Locate the cell with the specified text and output its (X, Y) center coordinate. 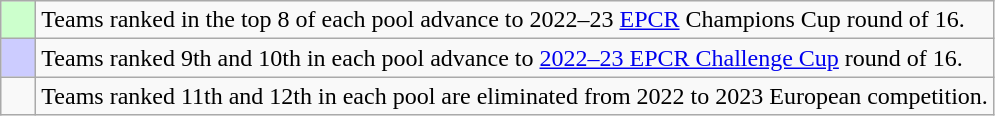
Teams ranked 9th and 10th in each pool advance to 2022–23 EPCR Challenge Cup round of 16. (515, 58)
Teams ranked 11th and 12th in each pool are eliminated from 2022 to 2023 European competition. (515, 96)
Teams ranked in the top 8 of each pool advance to 2022–23 EPCR Champions Cup round of 16. (515, 20)
